Identify which cell holds the provided text, then report its (X, Y) central coordinate. 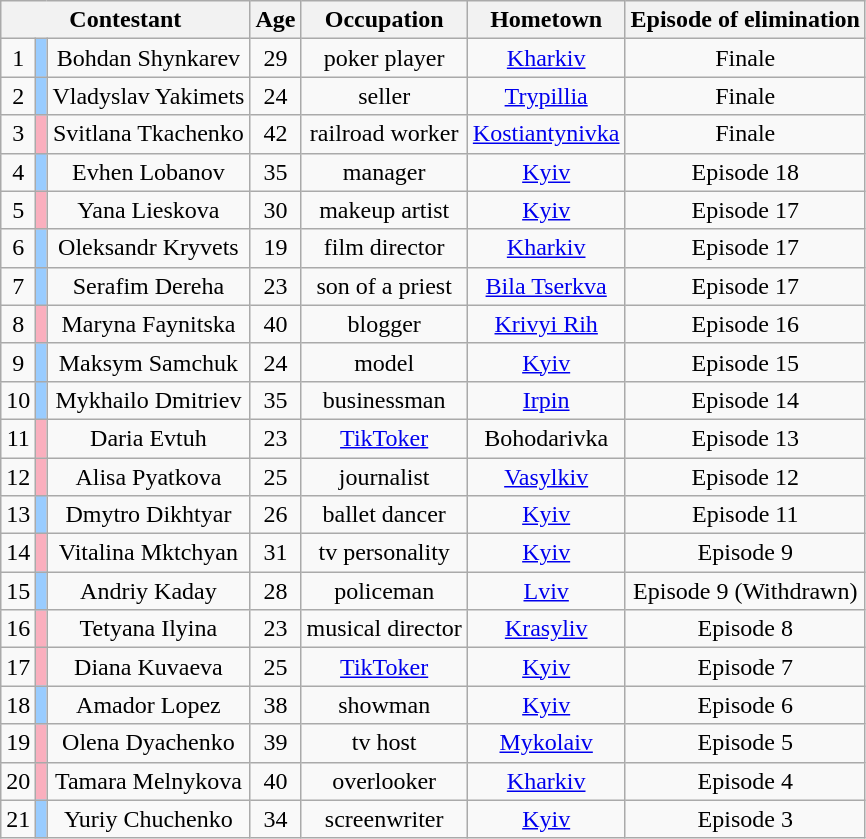
Svitlana Tkachenko (148, 134)
Evhen Lobanov (148, 172)
ballet dancer (384, 515)
tv host (384, 743)
26 (276, 515)
Tamara Melnykova (148, 781)
14 (18, 553)
Serafim Dereha (148, 286)
5 (18, 210)
1 (18, 58)
Lviv (546, 591)
9 (18, 362)
Kostiantynivka (546, 134)
Tetyana Ilyina (148, 629)
Olena Dyachenko (148, 743)
Yana Lieskova (148, 210)
Occupation (384, 20)
16 (18, 629)
Vasylkiv (546, 477)
son of a priest (384, 286)
42 (276, 134)
Trypillia (546, 96)
policeman (384, 591)
blogger (384, 324)
38 (276, 705)
film director (384, 248)
manager (384, 172)
Episode 18 (745, 172)
poker player (384, 58)
Episode 4 (745, 781)
Dmytro Dikhtyar (148, 515)
6 (18, 248)
Episode 9 (Withdrawn) (745, 591)
Episode 15 (745, 362)
15 (18, 591)
Episode 16 (745, 324)
Episode 3 (745, 819)
18 (18, 705)
Contestant (126, 20)
Age (276, 20)
Episode 14 (745, 400)
Episode 6 (745, 705)
Daria Evtuh (148, 438)
28 (276, 591)
7 (18, 286)
journalist (384, 477)
31 (276, 553)
screenwriter (384, 819)
Bohodarivka (546, 438)
Episode 9 (745, 553)
tv personality (384, 553)
4 (18, 172)
Alisa Pyatkova (148, 477)
17 (18, 667)
Bila Tserkva (546, 286)
11 (18, 438)
Hometown (546, 20)
Bohdan Shynkarev (148, 58)
model (384, 362)
2 (18, 96)
Episode 7 (745, 667)
Mykolaiv (546, 743)
21 (18, 819)
3 (18, 134)
13 (18, 515)
Episode 11 (745, 515)
Maksym Samchuk (148, 362)
railroad worker (384, 134)
Episode 8 (745, 629)
seller (384, 96)
Diana Kuvaeva (148, 667)
musical director (384, 629)
Vladyslav Yakimets (148, 96)
Oleksandr Kryvets (148, 248)
Krivyi Rih (546, 324)
Irpin (546, 400)
Episode of elimination (745, 20)
39 (276, 743)
Episode 13 (745, 438)
Maryna Faynitska (148, 324)
overlooker (384, 781)
Amador Lopez (148, 705)
Yuriy Chuchenko (148, 819)
12 (18, 477)
Andriy Kaday (148, 591)
businessman (384, 400)
showman (384, 705)
34 (276, 819)
Mykhailo Dmitriev (148, 400)
8 (18, 324)
20 (18, 781)
Krasyliv (546, 629)
Episode 5 (745, 743)
29 (276, 58)
Episode 12 (745, 477)
Vitalina Mktchyan (148, 553)
10 (18, 400)
makeup artist (384, 210)
30 (276, 210)
